Locate the cell with the specified text and output its [X, Y] center coordinate. 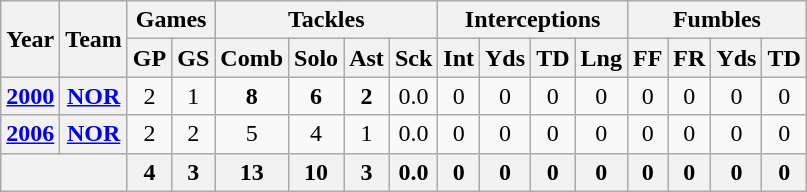
10 [316, 172]
Fumbles [716, 20]
Lng [601, 58]
FF [647, 58]
8 [252, 96]
5 [252, 134]
Solo [316, 58]
13 [252, 172]
Games [170, 20]
FR [690, 58]
Tackles [326, 20]
Int [459, 58]
Sck [413, 58]
2006 [30, 134]
Interceptions [533, 20]
Year [30, 39]
GP [149, 58]
Team [94, 39]
Ast [367, 58]
GS [194, 58]
Comb [252, 58]
2000 [30, 96]
6 [316, 96]
